Return the (x, y) coordinate for the center point of the cell that contains the specified text.  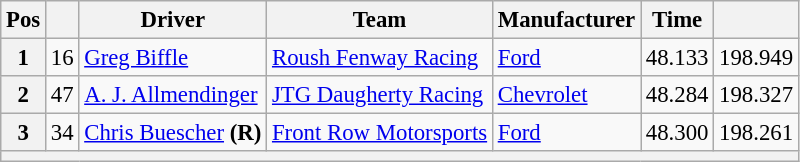
198.949 (756, 58)
16 (62, 58)
198.261 (756, 133)
Manufacturer (566, 20)
48.133 (678, 58)
Driver (173, 20)
47 (62, 95)
Time (678, 20)
A. J. Allmendinger (173, 95)
JTG Daugherty Racing (380, 95)
Roush Fenway Racing (380, 58)
1 (24, 58)
2 (24, 95)
48.300 (678, 133)
3 (24, 133)
Front Row Motorsports (380, 133)
Pos (24, 20)
Greg Biffle (173, 58)
48.284 (678, 95)
Chris Buescher (R) (173, 133)
Chevrolet (566, 95)
34 (62, 133)
198.327 (756, 95)
Team (380, 20)
